Return (x, y) of the center of cell containing provided text 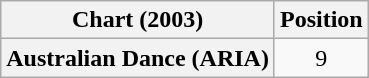
Australian Dance (ARIA) (138, 58)
9 (321, 58)
Chart (2003) (138, 20)
Position (321, 20)
